Return [X, Y] of the center of cell containing provided text 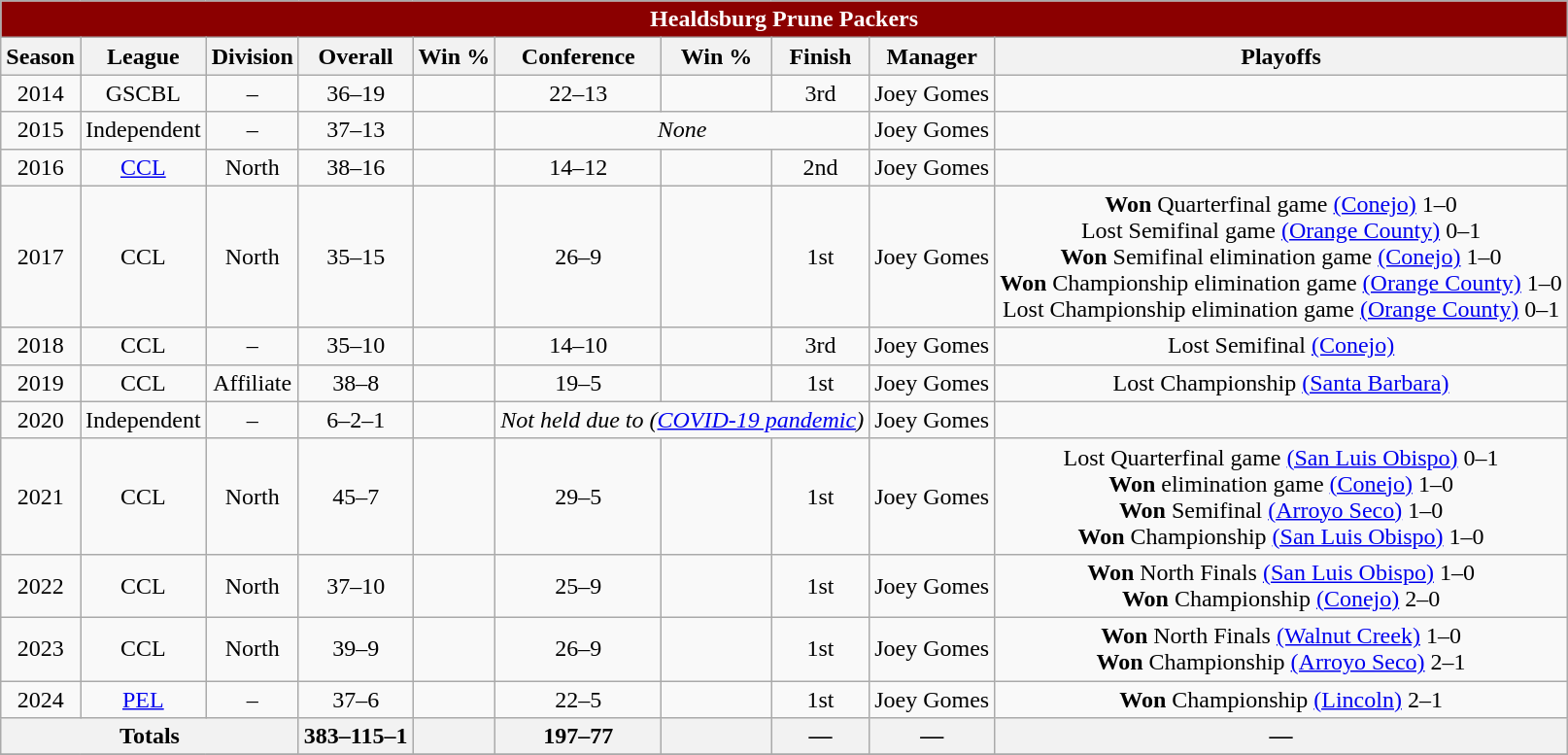
Manager [933, 56]
GSCBL [143, 93]
Won Championship (Lincoln) 2–1 [1281, 699]
39–9 [356, 649]
19–5 [579, 383]
Won North Finals (Walnut Creek) 1–0 Won Championship (Arroyo Seco) 2–1 [1281, 649]
36–19 [356, 93]
Finish [820, 56]
Overall [356, 56]
2024 [41, 699]
2015 [41, 130]
Won North Finals (San Luis Obispo) 1–0 Won Championship (Conejo) 2–0 [1281, 585]
14–10 [579, 346]
35–15 [356, 257]
Season [41, 56]
6–2–1 [356, 420]
Lost Championship (Santa Barbara) [1281, 383]
2nd [820, 167]
2022 [41, 585]
2014 [41, 93]
383–115–1 [356, 737]
22–13 [579, 93]
Not held due to (COVID-19 pandemic) [682, 420]
League [143, 56]
37–13 [356, 130]
2018 [41, 346]
35–10 [356, 346]
2023 [41, 649]
37–10 [356, 585]
2016 [41, 167]
2019 [41, 383]
Affiliate [253, 383]
Lost Quarterfinal game (San Luis Obispo) 0–1 Won elimination game (Conejo) 1–0 Won Semifinal (Arroyo Seco) 1–0 Won Championship (San Luis Obispo) 1–0 [1281, 496]
25–9 [579, 585]
PEL [143, 699]
22–5 [579, 699]
None [682, 130]
37–6 [356, 699]
38–16 [356, 167]
38–8 [356, 383]
Playoffs [1281, 56]
197–77 [579, 737]
Lost Semifinal (Conejo) [1281, 346]
14–12 [579, 167]
29–5 [579, 496]
2020 [41, 420]
45–7 [356, 496]
Division [253, 56]
2021 [41, 496]
Totals [150, 737]
2017 [41, 257]
Conference [579, 56]
Healdsburg Prune Packers [785, 19]
